Determine the [x, y] coordinate at the center of the cell enclosing the given text.  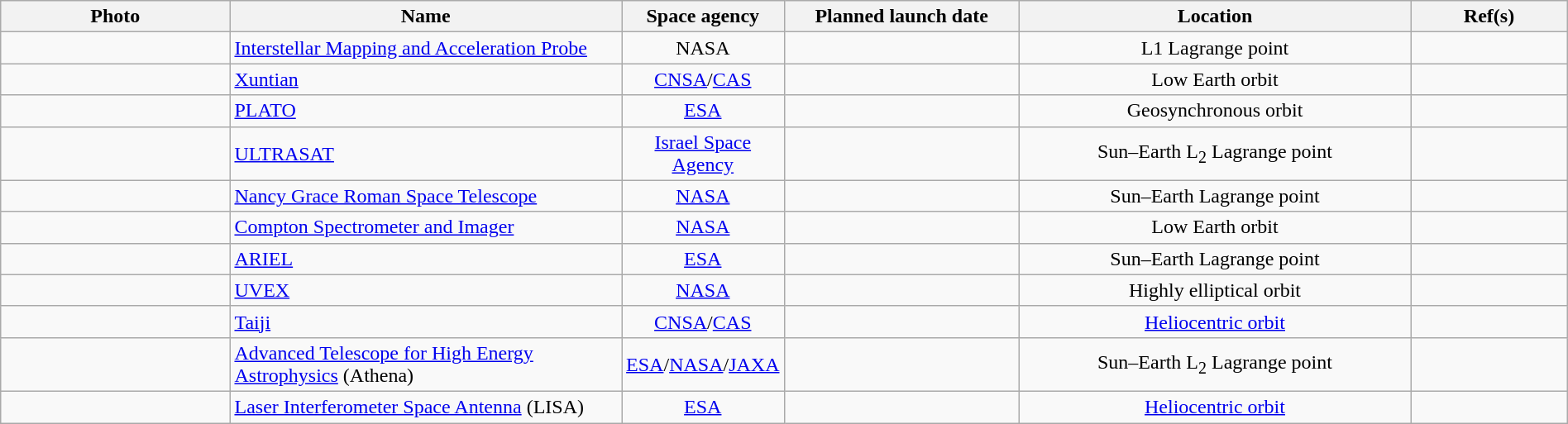
Name [426, 17]
L1 Lagrange point [1215, 48]
Highly elliptical orbit [1215, 290]
Xuntian [426, 79]
Ref(s) [1489, 17]
Space agency [703, 17]
Compton Spectrometer and Imager [426, 227]
Laser Interferometer Space Antenna (LISA) [426, 407]
Photo [116, 17]
ARIEL [426, 259]
Advanced Telescope for High Energy Astrophysics (Athena) [426, 364]
Geosynchronous orbit [1215, 111]
ESA/NASA/JAXA [703, 364]
UVEX [426, 290]
PLATO [426, 111]
Nancy Grace Roman Space Telescope [426, 196]
Location [1215, 17]
Interstellar Mapping and Acceleration Probe [426, 48]
Planned launch date [901, 17]
Israel Space Agency [703, 154]
ULTRASAT [426, 154]
Taiji [426, 322]
